Extract the (X, Y) coordinate from the center of the cell holding the provided text.  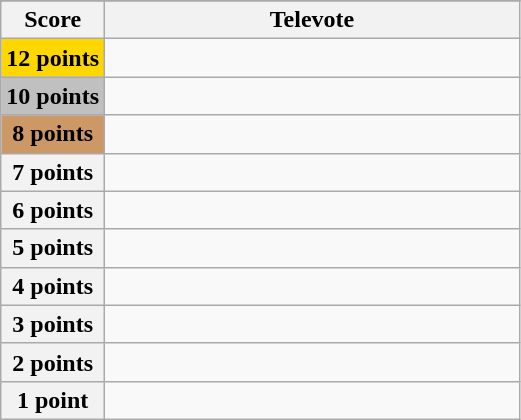
2 points (53, 362)
1 point (53, 400)
5 points (53, 248)
12 points (53, 58)
6 points (53, 210)
4 points (53, 286)
7 points (53, 172)
3 points (53, 324)
10 points (53, 96)
Televote (312, 20)
8 points (53, 134)
Score (53, 20)
